Output the [X, Y] coordinate of the center of the cell containing the given text.  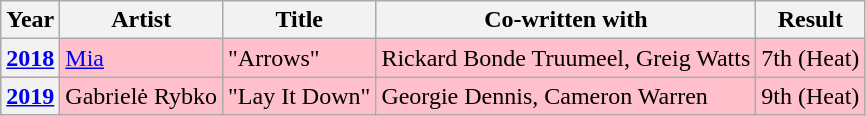
Result [810, 20]
Gabrielė Rybko [142, 96]
2019 [30, 96]
Co-written with [566, 20]
7th (Heat) [810, 58]
Mia [142, 58]
Artist [142, 20]
Year [30, 20]
Title [300, 20]
2018 [30, 58]
Rickard Bonde Truumeel, Greig Watts [566, 58]
Georgie Dennis, Cameron Warren [566, 96]
"Arrows" [300, 58]
9th (Heat) [810, 96]
"Lay It Down" [300, 96]
